Capture the cell that displays the provided text and extract its (x, y) central coordinate. 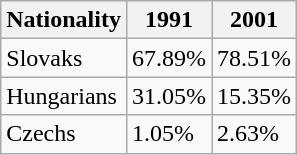
31.05% (168, 96)
15.35% (254, 96)
1.05% (168, 134)
78.51% (254, 58)
67.89% (168, 58)
Slovaks (64, 58)
Nationality (64, 20)
1991 (168, 20)
2.63% (254, 134)
Hungarians (64, 96)
2001 (254, 20)
Czechs (64, 134)
